Output the [x, y] coordinate of the center of the cell containing the given text.  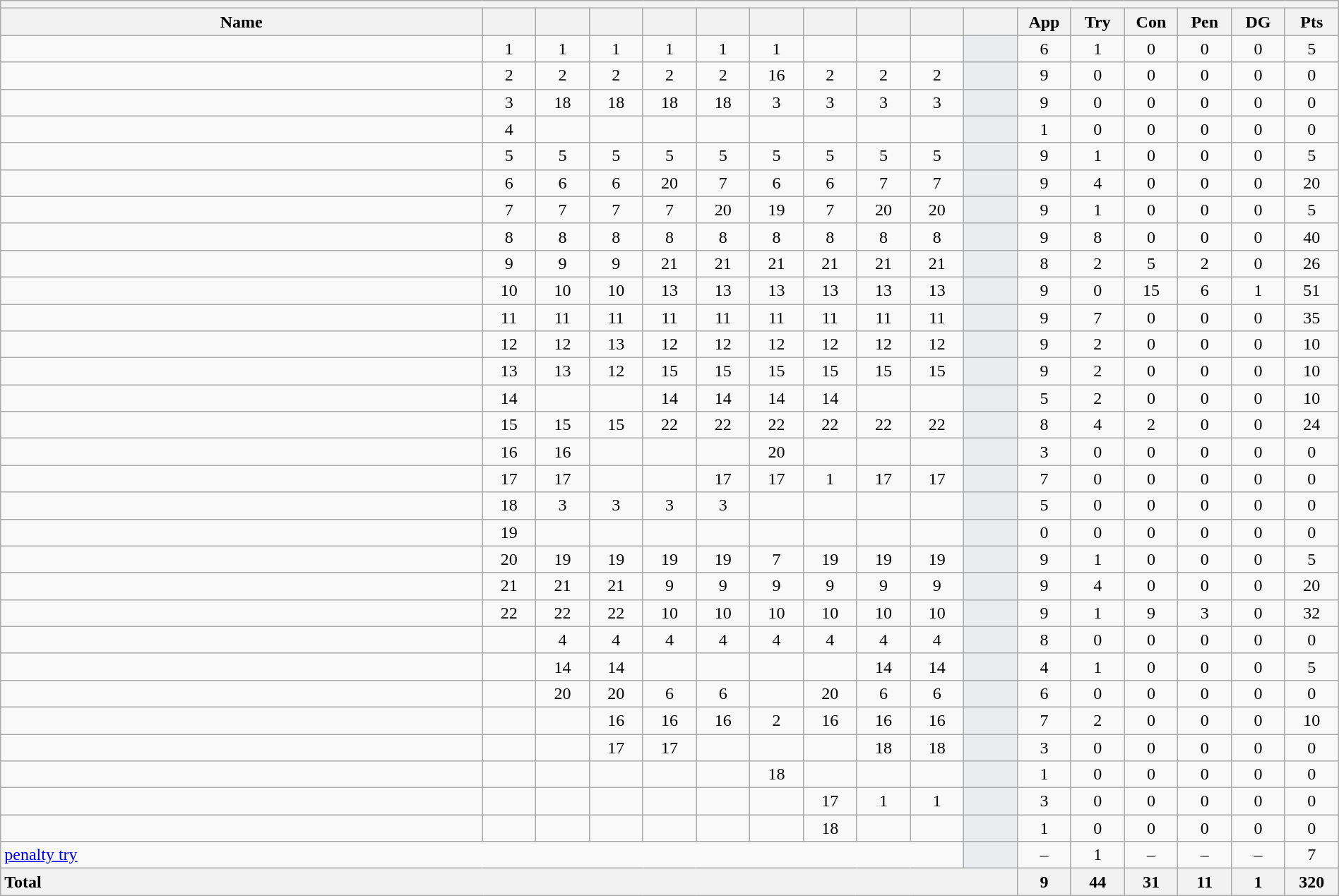
Pen [1205, 22]
51 [1311, 290]
DG [1258, 22]
Pts [1311, 22]
penalty try [482, 855]
Con [1151, 22]
40 [1311, 237]
31 [1151, 882]
Total [509, 882]
44 [1097, 882]
32 [1311, 613]
App [1045, 22]
320 [1311, 882]
24 [1311, 425]
35 [1311, 317]
26 [1311, 263]
Name [242, 22]
Try [1097, 22]
